Output the (x, y) coordinate of the center of the cell containing the given text.  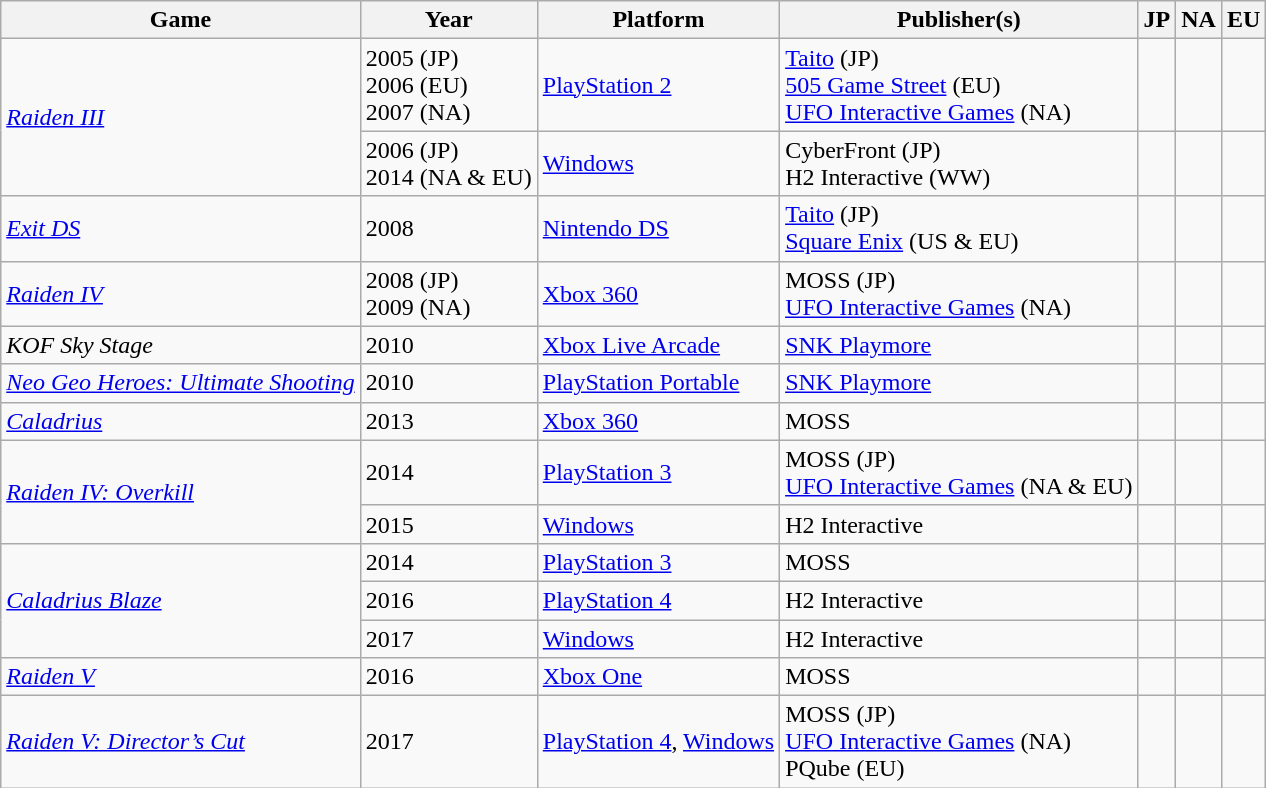
Nintendo DS (658, 228)
Year (448, 20)
NA (1199, 20)
2008 (JP) 2009 (NA) (448, 294)
MOSS (JP) UFO Interactive Games (NA & EU) (959, 472)
Raiden V (180, 677)
Raiden IV (180, 294)
Game (180, 20)
2008 (448, 228)
PlayStation 4, Windows (658, 742)
PlayStation 2 (658, 85)
JP (1157, 20)
Publisher(s) (959, 20)
2015 (448, 524)
EU (1243, 20)
Raiden III (180, 118)
Taito (JP) Square Enix (US & EU) (959, 228)
PlayStation 4 (658, 600)
2006 (JP) 2014 (NA & EU) (448, 164)
2005 (JP) 2006 (EU) 2007 (NA) (448, 85)
CyberFront (JP) H2 Interactive (WW) (959, 164)
Caladrius Blaze (180, 600)
Neo Geo Heroes: Ultimate Shooting (180, 383)
Xbox Live Arcade (658, 345)
PlayStation Portable (658, 383)
MOSS (JP)UFO Interactive Games (NA)PQube (EU) (959, 742)
Exit DS (180, 228)
MOSS (JP) UFO Interactive Games (NA) (959, 294)
Xbox One (658, 677)
Raiden V: Director’s Cut (180, 742)
Taito (JP) 505 Game Street (EU) UFO Interactive Games (NA) (959, 85)
Caladrius (180, 421)
KOF Sky Stage (180, 345)
Platform (658, 20)
Raiden IV: Overkill (180, 492)
2013 (448, 421)
